Extract the (X, Y) coordinate from the center of the cell holding the provided text.  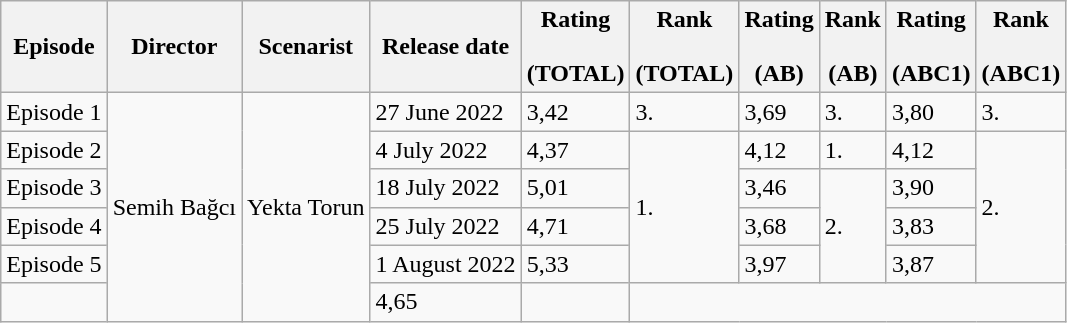
Episode 1 (54, 112)
Rank(AB) (852, 47)
Episode 5 (54, 264)
Rating(AB) (779, 47)
3,80 (931, 112)
4,65 (446, 302)
18 July 2022 (446, 188)
Rating(TOTAL) (576, 47)
Release date (446, 47)
Scenarist (306, 47)
Episode (54, 47)
25 July 2022 (446, 226)
Episode 3 (54, 188)
Yekta Torun (306, 207)
3,87 (931, 264)
27 June 2022 (446, 112)
Episode 2 (54, 150)
3,69 (779, 112)
5,01 (576, 188)
5,33 (576, 264)
1 August 2022 (446, 264)
Rank(ABC1) (1021, 47)
4 July 2022 (446, 150)
3,42 (576, 112)
Director (174, 47)
Rating(ABC1) (931, 47)
3,46 (779, 188)
4,37 (576, 150)
Rank(TOTAL) (684, 47)
3,68 (779, 226)
4,71 (576, 226)
3,97 (779, 264)
Episode 4 (54, 226)
3,90 (931, 188)
Semih Bağcı (174, 207)
3,83 (931, 226)
